Return [X, Y] of the center of cell containing provided text 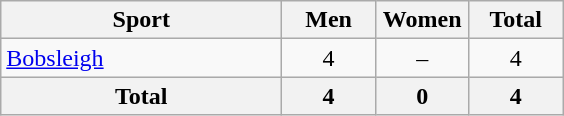
– [422, 58]
Bobsleigh [142, 58]
Sport [142, 20]
Men [329, 20]
Women [422, 20]
0 [422, 96]
